From the cell containing the given text, extract its center point as [X, Y] coordinate. 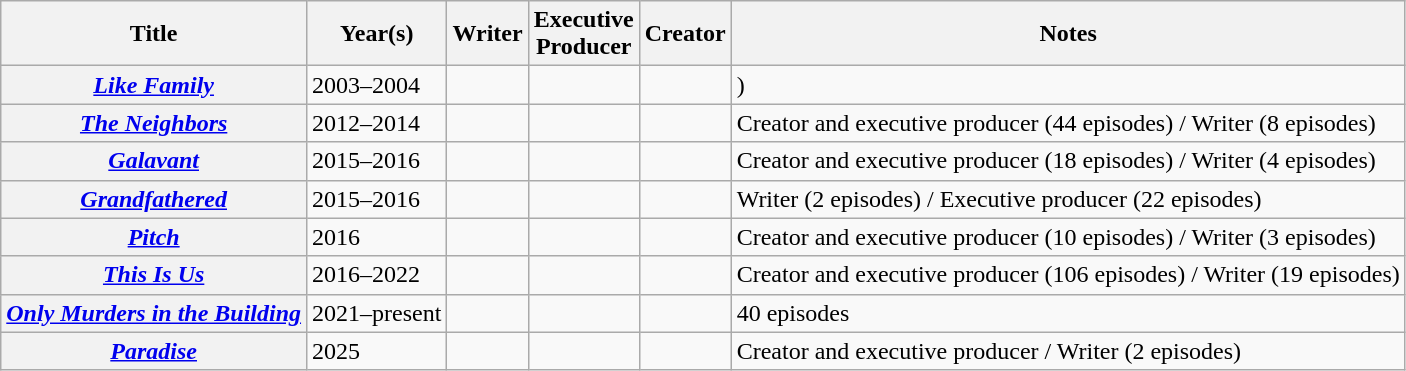
Creator and executive producer (10 episodes) / Writer (3 episodes) [1068, 237]
The Neighbors [154, 123]
Paradise [154, 351]
Year(s) [377, 34]
Writer (2 episodes) / Executive producer (22 episodes) [1068, 199]
Creator and executive producer (18 episodes) / Writer (4 episodes) [1068, 161]
Creator and executive producer (106 episodes) / Writer (19 episodes) [1068, 275]
Writer [488, 34]
Title [154, 34]
Creator and executive producer (44 episodes) / Writer (8 episodes) [1068, 123]
Notes [1068, 34]
This Is Us [154, 275]
Like Family [154, 85]
2016–2022 [377, 275]
ExecutiveProducer [584, 34]
) [1068, 85]
Grandfathered [154, 199]
2016 [377, 237]
Pitch [154, 237]
Only Murders in the Building [154, 313]
2021–present [377, 313]
2003–2004 [377, 85]
Creator and executive producer / Writer (2 episodes) [1068, 351]
Creator [685, 34]
40 episodes [1068, 313]
Galavant [154, 161]
2025 [377, 351]
2012–2014 [377, 123]
